Capture the cell that displays the provided text and extract its [X, Y] central coordinate. 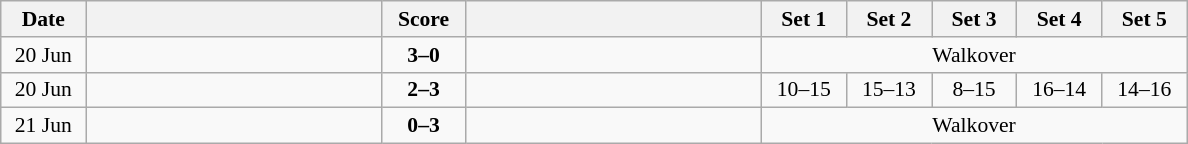
8–15 [974, 90]
Set 2 [888, 19]
Date [44, 19]
3–0 [424, 55]
21 Jun [44, 126]
Set 1 [804, 19]
16–14 [1060, 90]
14–16 [1144, 90]
Set 4 [1060, 19]
15–13 [888, 90]
Score [424, 19]
Set 5 [1144, 19]
0–3 [424, 126]
2–3 [424, 90]
Set 3 [974, 19]
10–15 [804, 90]
